Search for the cell housing the specified text and yield its [x, y] center coordinate. 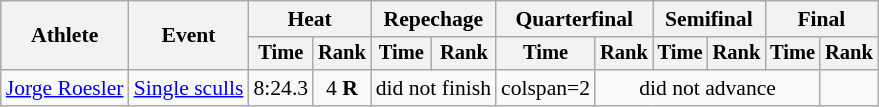
did not finish [434, 88]
Single sculls [189, 88]
Event [189, 36]
Repechage [434, 19]
Quarterfinal [574, 19]
4 R [342, 88]
did not advance [708, 88]
8:24.3 [280, 88]
Heat [309, 19]
colspan=2 [546, 88]
Jorge Roesler [65, 88]
Semifinal [709, 19]
Final [821, 19]
Athlete [65, 36]
